Find where the given text appears and provide that cell's center as [x, y] coordinate. 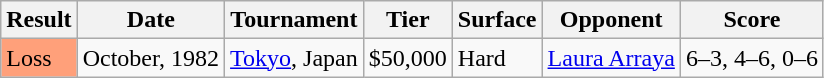
Tournament [294, 20]
Surface [497, 20]
Tokyo, Japan [294, 58]
$50,000 [408, 58]
Opponent [611, 20]
Hard [497, 58]
Loss [39, 58]
Laura Arraya [611, 58]
October, 1982 [150, 58]
Date [150, 20]
Tier [408, 20]
Score [752, 20]
6–3, 4–6, 0–6 [752, 58]
Result [39, 20]
